Scan for the cell matching the given text and deliver its [X, Y] coordinate at center. 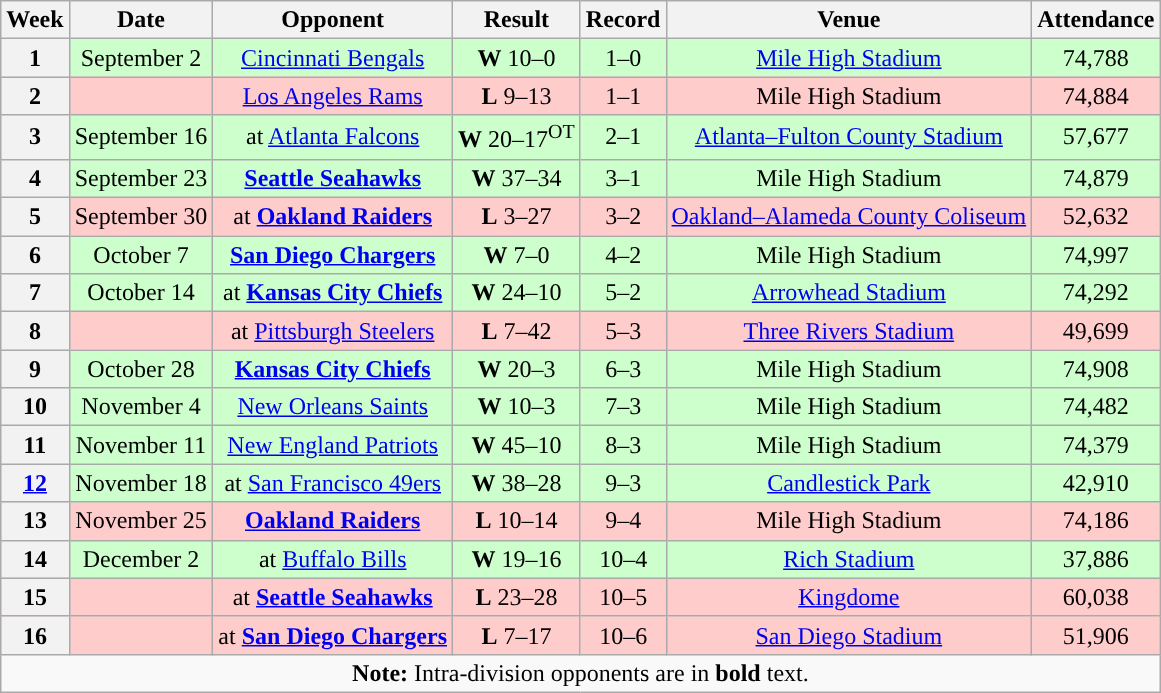
49,699 [1096, 331]
San Diego Stadium [849, 635]
14 [35, 559]
W 38–28 [517, 483]
New England Patriots [333, 445]
W 7–0 [517, 255]
at Atlanta Falcons [333, 138]
74,482 [1096, 407]
W 45–10 [517, 445]
2–1 [623, 138]
8–3 [623, 445]
W 19–16 [517, 559]
Candlestick Park [849, 483]
5–2 [623, 293]
74,186 [1096, 521]
Rich Stadium [849, 559]
10 [35, 407]
at San Francisco 49ers [333, 483]
60,038 [1096, 597]
L 7–42 [517, 331]
San Diego Chargers [333, 255]
7 [35, 293]
42,910 [1096, 483]
Opponent [333, 20]
November 11 [141, 445]
2 [35, 96]
9 [35, 369]
November 18 [141, 483]
at Kansas City Chiefs [333, 293]
6–3 [623, 369]
Seattle Seahawks [333, 178]
51,906 [1096, 635]
Oakland–Alameda County Coliseum [849, 217]
74,788 [1096, 58]
Note: Intra-division opponents are in bold text. [580, 673]
December 2 [141, 559]
September 30 [141, 217]
Week [35, 20]
L 7–17 [517, 635]
L 10–14 [517, 521]
Los Angeles Rams [333, 96]
September 16 [141, 138]
37,886 [1096, 559]
74,908 [1096, 369]
Cincinnati Bengals [333, 58]
L 3–27 [517, 217]
Attendance [1096, 20]
W 10–3 [517, 407]
5–3 [623, 331]
6 [35, 255]
Arrowhead Stadium [849, 293]
10–4 [623, 559]
September 23 [141, 178]
10–6 [623, 635]
at Buffalo Bills [333, 559]
W 24–10 [517, 293]
74,884 [1096, 96]
Record [623, 20]
3 [35, 138]
L 9–13 [517, 96]
October 28 [141, 369]
Result [517, 20]
Kingdome [849, 597]
November 4 [141, 407]
4 [35, 178]
9–3 [623, 483]
16 [35, 635]
1 [35, 58]
W 10–0 [517, 58]
W 20–3 [517, 369]
8 [35, 331]
1–0 [623, 58]
at Seattle Seahawks [333, 597]
Kansas City Chiefs [333, 369]
October 7 [141, 255]
13 [35, 521]
New Orleans Saints [333, 407]
3–2 [623, 217]
7–3 [623, 407]
52,632 [1096, 217]
at San Diego Chargers [333, 635]
12 [35, 483]
10–5 [623, 597]
Venue [849, 20]
L 23–28 [517, 597]
Date [141, 20]
74,379 [1096, 445]
57,677 [1096, 138]
74,879 [1096, 178]
October 14 [141, 293]
74,997 [1096, 255]
Oakland Raiders [333, 521]
W 37–34 [517, 178]
74,292 [1096, 293]
at Oakland Raiders [333, 217]
W 20–17OT [517, 138]
4–2 [623, 255]
9–4 [623, 521]
1–1 [623, 96]
3–1 [623, 178]
Atlanta–Fulton County Stadium [849, 138]
15 [35, 597]
at Pittsburgh Steelers [333, 331]
5 [35, 217]
Three Rivers Stadium [849, 331]
11 [35, 445]
September 2 [141, 58]
November 25 [141, 521]
